Return the (x, y) coordinate for the center point of the cell that contains the specified text.  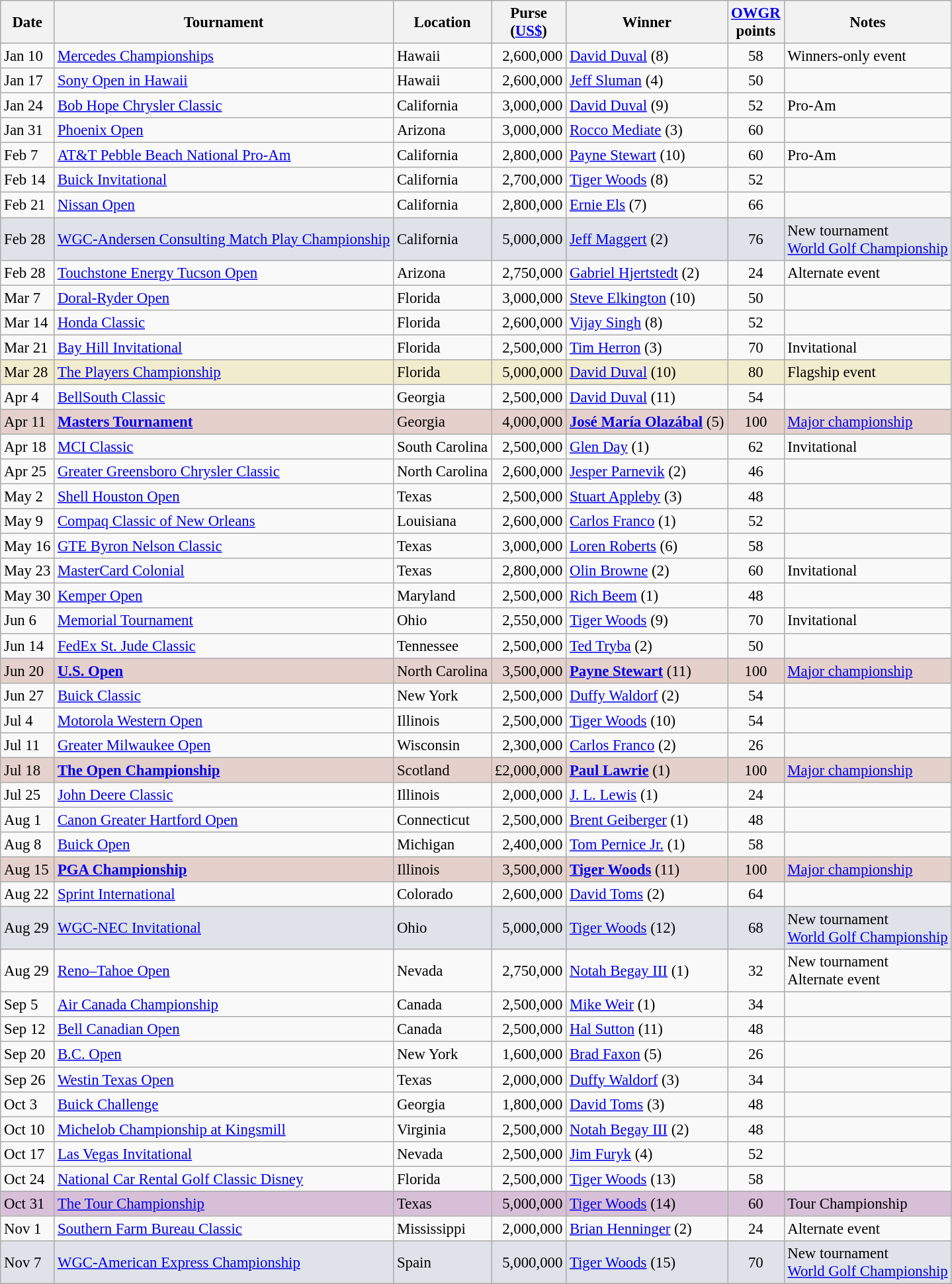
Jun 6 (28, 621)
The Open Championship (224, 770)
Nov 7 (28, 1262)
Honda Classic (224, 322)
Jan 10 (28, 56)
1,800,000 (529, 1104)
Feb 7 (28, 155)
Sep 20 (28, 1054)
Jun 27 (28, 695)
4,000,000 (529, 422)
Sony Open in Hawaii (224, 81)
WGC-NEC Invitational (224, 929)
Doral-Ryder Open (224, 298)
Jul 25 (28, 795)
Scotland (443, 770)
Apr 18 (28, 447)
64 (756, 894)
Jesper Parnevik (2) (647, 472)
2,550,000 (529, 621)
FedEx St. Jude Classic (224, 646)
Tournament (224, 22)
David Toms (3) (647, 1104)
Tiger Woods (9) (647, 621)
BellSouth Classic (224, 397)
Greater Greensboro Chrysler Classic (224, 472)
Air Canada Championship (224, 1005)
Buick Open (224, 845)
Mar 7 (28, 298)
Colorado (443, 894)
Mercedes Championships (224, 56)
Michelob Championship at Kingsmill (224, 1129)
Buick Challenge (224, 1104)
Aug 15 (28, 870)
Ted Tryba (2) (647, 646)
Connecticut (443, 820)
Oct 17 (28, 1154)
Mar 21 (28, 347)
Glen Day (1) (647, 447)
Tiger Woods (13) (647, 1179)
Compaq Classic of New Orleans (224, 521)
U.S. Open (224, 671)
J. L. Lewis (1) (647, 795)
WGC-Andersen Consulting Match Play Championship (224, 239)
Rich Beem (1) (647, 596)
Rocco Mediate (3) (647, 130)
Notes (868, 22)
Jan 31 (28, 130)
Jan 24 (28, 106)
£2,000,000 (529, 770)
Tour Championship (868, 1204)
32 (756, 971)
OWGRpoints (756, 22)
Olin Browne (2) (647, 571)
Reno–Tahoe Open (224, 971)
Maryland (443, 596)
Location (443, 22)
Nov 1 (28, 1228)
May 30 (28, 596)
Sep 5 (28, 1005)
David Duval (8) (647, 56)
PGA Championship (224, 870)
2,300,000 (529, 746)
May 9 (28, 521)
Mississippi (443, 1228)
Bob Hope Chrysler Classic (224, 106)
WGC-American Express Championship (224, 1262)
David Toms (2) (647, 894)
Brent Geiberger (1) (647, 820)
MasterCard Colonial (224, 571)
Notah Begay III (2) (647, 1129)
AT&T Pebble Beach National Pro-Am (224, 155)
Canon Greater Hartford Open (224, 820)
Apr 4 (28, 397)
May 2 (28, 497)
2,400,000 (529, 845)
Buick Invitational (224, 181)
Jun 14 (28, 646)
Notah Begay III (1) (647, 971)
Brian Henninger (2) (647, 1228)
Westin Texas Open (224, 1080)
Mike Weir (1) (647, 1005)
68 (756, 929)
Loren Roberts (6) (647, 546)
José María Olazábal (5) (647, 422)
Bell Canadian Open (224, 1030)
Paul Lawrie (1) (647, 770)
David Duval (11) (647, 397)
2,700,000 (529, 181)
Winners-only event (868, 56)
Oct 24 (28, 1179)
Greater Milwaukee Open (224, 746)
Michigan (443, 845)
Duffy Waldorf (3) (647, 1080)
Tiger Woods (15) (647, 1262)
Mar 28 (28, 372)
Jun 20 (28, 671)
Mar 14 (28, 322)
Oct 3 (28, 1104)
Buick Classic (224, 695)
Wisconsin (443, 746)
Payne Stewart (11) (647, 671)
1,600,000 (529, 1054)
Apr 25 (28, 472)
Feb 21 (28, 205)
Jul 18 (28, 770)
Winner (647, 22)
Brad Faxon (5) (647, 1054)
Memorial Tournament (224, 621)
Date (28, 22)
Hal Sutton (11) (647, 1030)
Aug 1 (28, 820)
Louisiana (443, 521)
Oct 10 (28, 1129)
Phoenix Open (224, 130)
Tiger Woods (11) (647, 870)
Nissan Open (224, 205)
May 16 (28, 546)
Tiger Woods (12) (647, 929)
John Deere Classic (224, 795)
Aug 8 (28, 845)
May 23 (28, 571)
Apr 11 (28, 422)
Kemper Open (224, 596)
Jeff Sluman (4) (647, 81)
66 (756, 205)
Purse(US$) (529, 22)
Gabriel Hjertstedt (2) (647, 273)
Carlos Franco (1) (647, 521)
The Tour Championship (224, 1204)
Stuart Appleby (3) (647, 497)
GTE Byron Nelson Classic (224, 546)
Tim Herron (3) (647, 347)
Vijay Singh (8) (647, 322)
Jim Furyk (4) (647, 1154)
Tom Pernice Jr. (1) (647, 845)
Payne Stewart (10) (647, 155)
Tiger Woods (10) (647, 720)
Oct 31 (28, 1204)
Feb 14 (28, 181)
New tournamentAlternate event (868, 971)
Steve Elkington (10) (647, 298)
Southern Farm Bureau Classic (224, 1228)
Ernie Els (7) (647, 205)
76 (756, 239)
62 (756, 447)
Aug 22 (28, 894)
Jan 17 (28, 81)
Shell Houston Open (224, 497)
Tiger Woods (8) (647, 181)
Bay Hill Invitational (224, 347)
National Car Rental Golf Classic Disney (224, 1179)
Jeff Maggert (2) (647, 239)
Spain (443, 1262)
The Players Championship (224, 372)
Virginia (443, 1129)
South Carolina (443, 447)
Jul 4 (28, 720)
Jul 11 (28, 746)
Sep 26 (28, 1080)
Carlos Franco (2) (647, 746)
Tiger Woods (14) (647, 1204)
David Duval (9) (647, 106)
Tennessee (443, 646)
Motorola Western Open (224, 720)
Masters Tournament (224, 422)
80 (756, 372)
Sep 12 (28, 1030)
David Duval (10) (647, 372)
46 (756, 472)
Flagship event (868, 372)
MCI Classic (224, 447)
B.C. Open (224, 1054)
Sprint International (224, 894)
Duffy Waldorf (2) (647, 695)
Touchstone Energy Tucson Open (224, 273)
Las Vegas Invitational (224, 1154)
